For the text-containing cell, return its midpoint in [x, y] coordinate format. 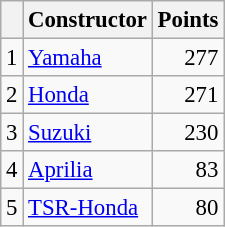
Constructor [88, 20]
Yamaha [88, 58]
3 [12, 133]
2 [12, 95]
230 [188, 133]
TSR-Honda [88, 208]
Aprilia [88, 170]
271 [188, 95]
Honda [88, 95]
4 [12, 170]
80 [188, 208]
Points [188, 20]
83 [188, 170]
5 [12, 208]
277 [188, 58]
1 [12, 58]
Suzuki [88, 133]
